Return the (x, y) coordinate for the center point of the cell that contains the specified text.  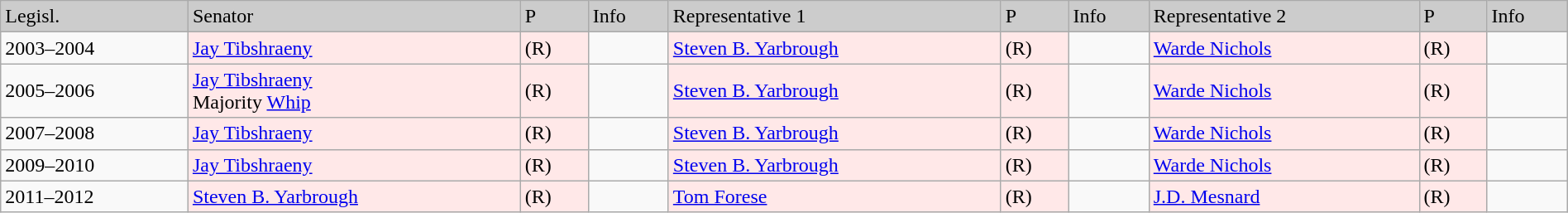
2009–2010 (94, 165)
Tom Forese (834, 196)
Jay Tibshraeny Majority Whip (354, 91)
2005–2006 (94, 91)
2003–2004 (94, 48)
Senator (354, 17)
Legisl. (94, 17)
2007–2008 (94, 133)
J.D. Mesnard (1284, 196)
Representative 2 (1284, 17)
2011–2012 (94, 196)
Representative 1 (834, 17)
